Locate the cell with the specified text and output its [x, y] center coordinate. 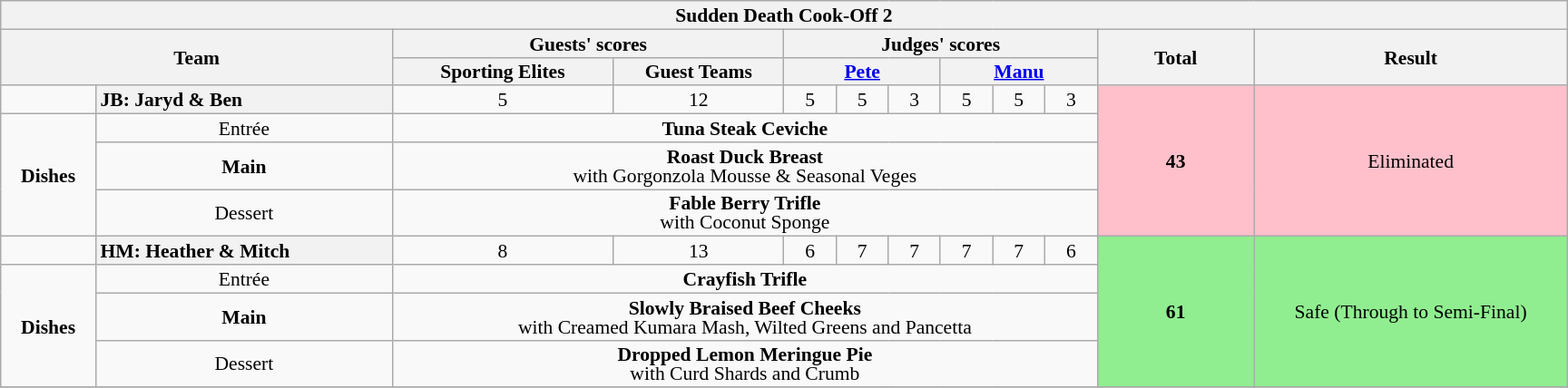
JB: Jaryd & Ben [243, 100]
43 [1176, 161]
Total [1176, 57]
Team [197, 57]
Eliminated [1410, 161]
61 [1176, 312]
Judges' scores [940, 44]
Guest Teams [699, 71]
12 [699, 100]
Slowly Braised Beef Cheekswith Creamed Kumara Mash, Wilted Greens and Pancetta [744, 316]
Result [1410, 57]
Sporting Elites [503, 71]
Pete [862, 71]
Roast Duck Breastwith Gorgonzola Mousse & Seasonal Veges [744, 166]
Sudden Death Cook-Off 2 [784, 15]
Guests' scores [588, 44]
Fable Berry Triflewith Coconut Sponge [744, 213]
HM: Heather & Mitch [243, 250]
8 [503, 250]
Dropped Lemon Meringue Piewith Curd Shards and Crumb [744, 364]
13 [699, 250]
Crayfish Trifle [744, 279]
Tuna Steak Ceviche [744, 129]
Manu [1018, 71]
Safe (Through to Semi-Final) [1410, 312]
